Return [X, Y] of the center of cell containing provided text 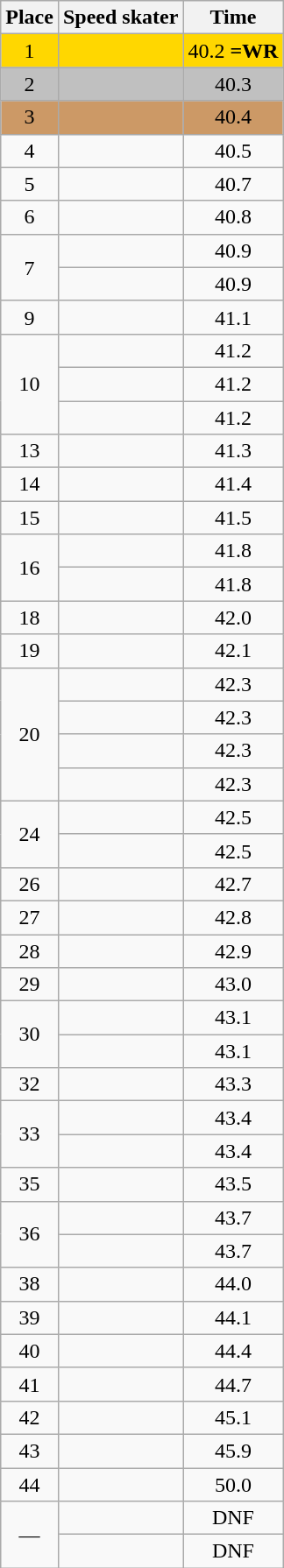
40.8 [233, 217]
5 [30, 184]
27 [30, 917]
16 [30, 568]
1 [30, 51]
13 [30, 451]
10 [30, 384]
42 [30, 1417]
42.7 [233, 884]
28 [30, 950]
43 [30, 1451]
24 [30, 834]
44.1 [233, 1317]
42.0 [233, 618]
4 [30, 151]
40.5 [233, 151]
40.7 [233, 184]
40 [30, 1351]
— [30, 1535]
Place [30, 18]
44.7 [233, 1384]
3 [30, 117]
40.4 [233, 117]
41 [30, 1384]
42.1 [233, 651]
41.3 [233, 451]
20 [30, 734]
42.8 [233, 917]
19 [30, 651]
40.3 [233, 84]
Time [233, 18]
38 [30, 1284]
32 [30, 1084]
44.0 [233, 1284]
18 [30, 618]
15 [30, 518]
36 [30, 1234]
30 [30, 1035]
41.4 [233, 484]
44 [30, 1485]
43.5 [233, 1184]
29 [30, 985]
6 [30, 217]
35 [30, 1184]
42.9 [233, 950]
40.2 =WR [233, 51]
41.1 [233, 317]
43.3 [233, 1084]
45.9 [233, 1451]
26 [30, 884]
Speed skater [120, 18]
45.1 [233, 1417]
44.4 [233, 1351]
33 [30, 1134]
2 [30, 84]
43.0 [233, 985]
39 [30, 1317]
9 [30, 317]
14 [30, 484]
41.5 [233, 518]
7 [30, 267]
50.0 [233, 1485]
